Pinpoint the cell where the given text exists, returning its (x, y) midpoint coordinate. 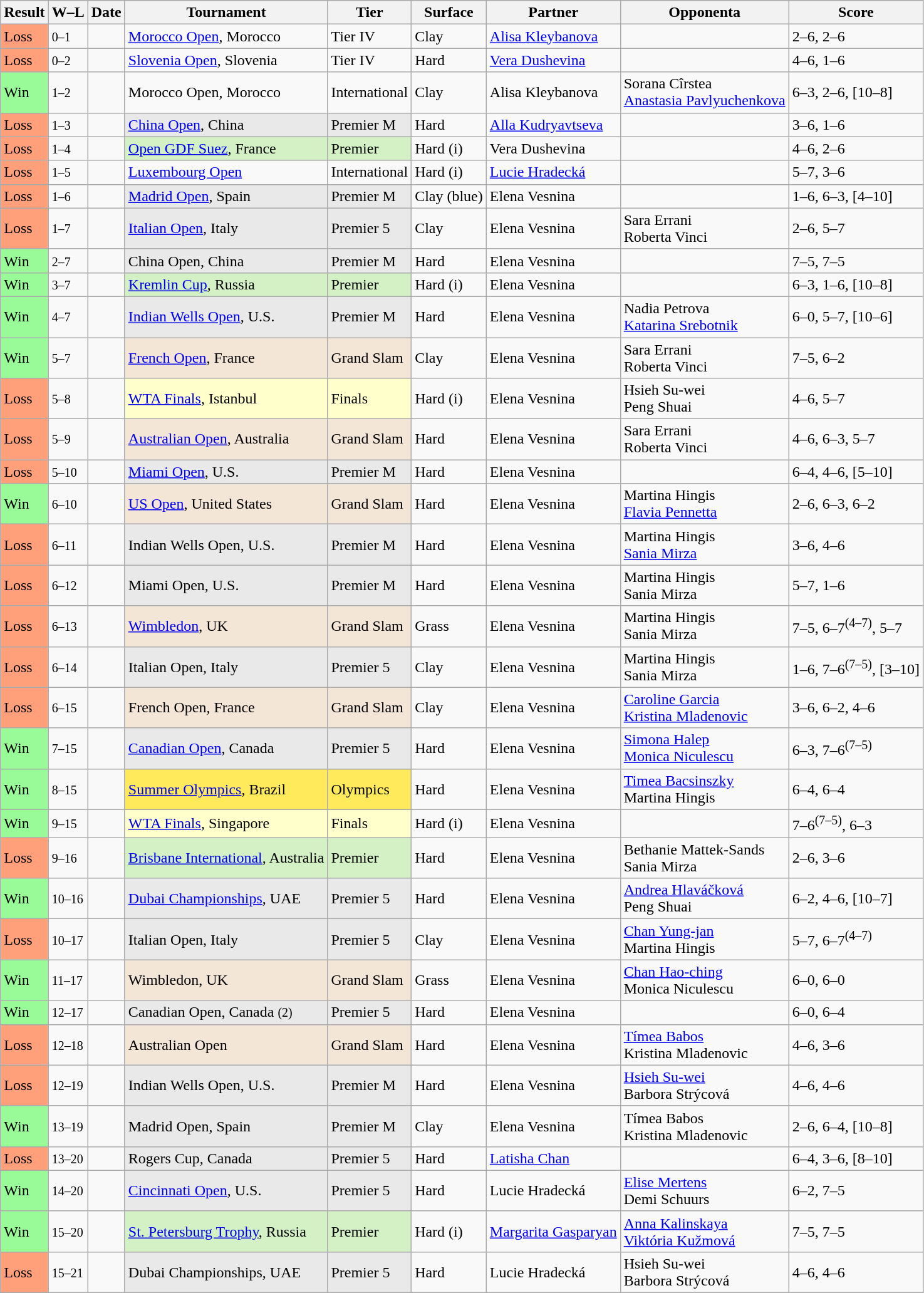
1–7 (68, 228)
6–4, 3–6, [8–10] (856, 1158)
Result (24, 13)
5–10 (68, 472)
10–17 (68, 940)
6–3, 2–6, [10–8] (856, 93)
Luxembourg Open (226, 172)
Simona Halep Monica Niculescu (704, 748)
Margarita Gasparyan (553, 1232)
6–0, 6–4 (856, 1012)
2–6, 2–6 (856, 36)
Slovenia Open, Slovenia (226, 60)
3–7 (68, 284)
Australian Open (226, 1045)
4–6, 1–6 (856, 60)
3–6, 1–6 (856, 125)
WTA Finals, Istanbul (226, 398)
Andrea Hlaváčková Peng Shuai (704, 898)
Elise Mertens Demi Schuurs (704, 1190)
12–17 (68, 1012)
Nadia Petrova Katarina Srebotnik (704, 317)
2–6, 6–3, 6–2 (856, 504)
2–7 (68, 261)
6–12 (68, 585)
Open GDF Suez, France (226, 148)
12–19 (68, 1085)
5–7, 3–6 (856, 172)
3–6, 6–2, 4–6 (856, 708)
10–16 (68, 898)
St. Petersburg Trophy, Russia (226, 1232)
7–6(7–5), 6–3 (856, 823)
Canadian Open, Canada (2) (226, 1012)
Score (856, 13)
5–7, 6–7(4–7) (856, 940)
0–1 (68, 36)
Bethanie Mattek-Sands Sania Mirza (704, 858)
6–2, 4–6, [10–7] (856, 898)
Chan Hao-ching Monica Niculescu (704, 980)
Kremlin Cup, Russia (226, 284)
5–7, 1–6 (856, 585)
4–6, 2–6 (856, 148)
Date (106, 13)
0–2 (68, 60)
2–6, 3–6 (856, 858)
4–6, 6–3, 5–7 (856, 440)
6–10 (68, 504)
6–2, 7–5 (856, 1190)
4–7 (68, 317)
6–3, 7–6(7–5) (856, 748)
Brisbane International, Australia (226, 858)
4–6, 5–7 (856, 398)
6–13 (68, 626)
Summer Olympics, Brazil (226, 789)
Clay (blue) (449, 196)
Australian Open, Australia (226, 440)
1–6 (68, 196)
Tier (370, 13)
Opponenta (704, 13)
13–20 (68, 1158)
6–4, 6–4 (856, 789)
1–2 (68, 93)
1–4 (68, 148)
1–6, 7–6(7–5), [3–10] (856, 667)
Tournament (226, 13)
1–3 (68, 125)
5–9 (68, 440)
2–6, 5–7 (856, 228)
6–0, 6–0 (856, 980)
Hsieh Su-wei Peng Shuai (704, 398)
Olympics (370, 789)
6–3, 1–6, [10–8] (856, 284)
1–5 (68, 172)
Timea Bacsinszky Martina Hingis (704, 789)
14–20 (68, 1190)
W–L (68, 13)
Caroline Garcia Kristina Mladenovic (704, 708)
8–15 (68, 789)
1–6, 6–3, [4–10] (856, 196)
Canadian Open, Canada (226, 748)
Alla Kudryavtseva (553, 125)
6–15 (68, 708)
6–4, 4–6, [5–10] (856, 472)
Partner (553, 13)
6–14 (68, 667)
4–6, 3–6 (856, 1045)
Cincinnati Open, U.S. (226, 1190)
6–0, 5–7, [10–6] (856, 317)
13–19 (68, 1126)
6–11 (68, 545)
WTA Finals, Singapore (226, 823)
15–20 (68, 1232)
7–5, 6–7(4–7), 5–7 (856, 626)
11–17 (68, 980)
5–8 (68, 398)
Latisha Chan (553, 1158)
Anna Kalinskaya Viktória Kužmová (704, 1232)
15–21 (68, 1272)
12–18 (68, 1045)
US Open, United States (226, 504)
Surface (449, 13)
7–5, 6–2 (856, 357)
9–15 (68, 823)
9–16 (68, 858)
2–6, 6–4, [10–8] (856, 1126)
5–7 (68, 357)
Chan Yung-jan Martina Hingis (704, 940)
Sorana Cîrstea Anastasia Pavlyuchenkova (704, 93)
7–15 (68, 748)
Martina Hingis Flavia Pennetta (704, 504)
3–6, 4–6 (856, 545)
Rogers Cup, Canada (226, 1158)
